Return the (x, y) coordinate for the center point of the cell that contains the specified text.  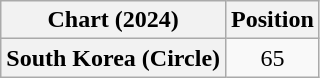
65 (273, 58)
Chart (2024) (114, 20)
Position (273, 20)
South Korea (Circle) (114, 58)
